For the text-containing cell, return its midpoint in [X, Y] coordinate format. 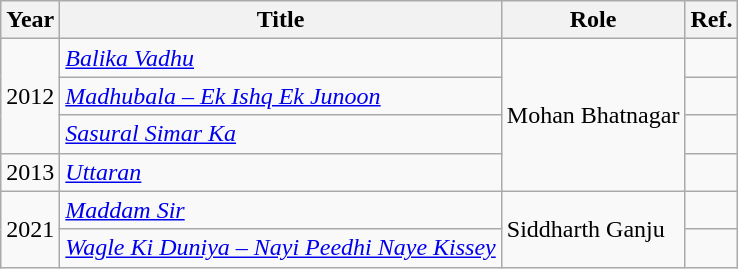
Uttaran [280, 172]
Sasural Simar Ka [280, 134]
Role [593, 20]
Year [30, 20]
2013 [30, 172]
Maddam Sir [280, 210]
Title [280, 20]
Wagle Ki Duniya – Nayi Peedhi Naye Kissey [280, 248]
Madhubala – Ek Ishq Ek Junoon [280, 96]
Siddharth Ganju [593, 229]
Balika Vadhu [280, 58]
2012 [30, 96]
2021 [30, 229]
Mohan Bhatnagar [593, 115]
Ref. [712, 20]
